Search for the cell housing the specified text and yield its (x, y) center coordinate. 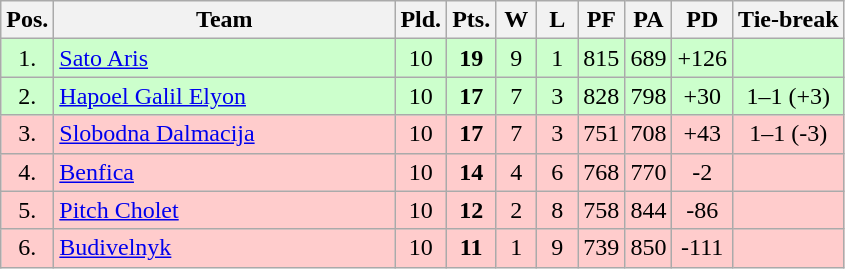
Benfica (224, 172)
19 (472, 58)
770 (648, 172)
6 (558, 172)
758 (602, 210)
+30 (702, 96)
Budivelnyk (224, 248)
W (516, 20)
-111 (702, 248)
Hapoel Galil Elyon (224, 96)
768 (602, 172)
-86 (702, 210)
Slobodna Dalmacija (224, 134)
844 (648, 210)
850 (648, 248)
8 (558, 210)
6. (28, 248)
3. (28, 134)
1–1 (-3) (789, 134)
Tie-break (789, 20)
-2 (702, 172)
751 (602, 134)
PD (702, 20)
+43 (702, 134)
Team (224, 20)
14 (472, 172)
739 (602, 248)
798 (648, 96)
Sato Aris (224, 58)
2 (516, 210)
689 (648, 58)
PF (602, 20)
12 (472, 210)
11 (472, 248)
PA (648, 20)
+126 (702, 58)
1–1 (+3) (789, 96)
708 (648, 134)
L (558, 20)
828 (602, 96)
Pts. (472, 20)
2. (28, 96)
5. (28, 210)
Pos. (28, 20)
815 (602, 58)
1. (28, 58)
4. (28, 172)
Pitch Cholet (224, 210)
Pld. (421, 20)
4 (516, 172)
